Pinpoint the cell where the given text exists, returning its [X, Y] midpoint coordinate. 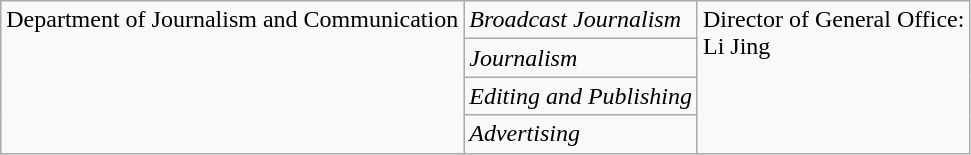
Journalism [581, 58]
Director of General Office:Li Jing [833, 77]
Editing and Publishing [581, 96]
Department of Journalism and Communication [232, 77]
Advertising [581, 134]
Broadcast Journalism [581, 20]
